Detect which cell encompasses the target text, then output its [x, y] center coordinate. 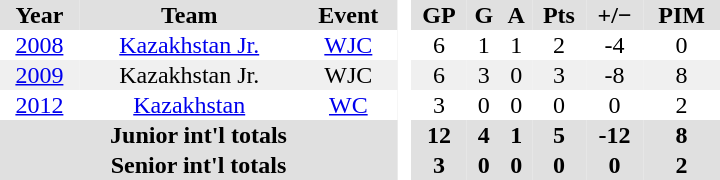
4 [484, 135]
Team [190, 15]
Event [348, 15]
GP [439, 15]
PIM [682, 15]
Senior int'l totals [198, 165]
-12 [614, 135]
WC [348, 105]
2008 [40, 45]
2009 [40, 75]
Kazakhstan [190, 105]
2012 [40, 105]
A [516, 15]
+/− [614, 15]
5 [559, 135]
Year [40, 15]
12 [439, 135]
Pts [559, 15]
Junior int'l totals [198, 135]
-8 [614, 75]
-4 [614, 45]
G [484, 15]
